For the text-containing cell, return its midpoint in [x, y] coordinate format. 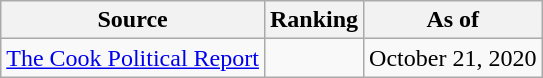
Source [133, 20]
Ranking [314, 20]
October 21, 2020 [453, 58]
The Cook Political Report [133, 58]
As of [453, 20]
